Detect which cell encompasses the target text, then output its [X, Y] center coordinate. 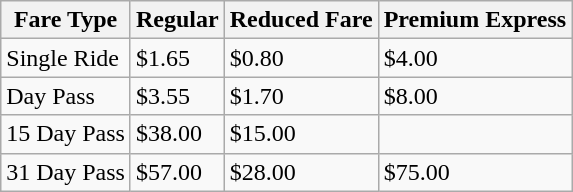
$1.65 [177, 58]
$0.80 [301, 58]
Regular [177, 20]
Day Pass [66, 96]
15 Day Pass [66, 134]
$75.00 [475, 172]
$8.00 [475, 96]
$57.00 [177, 172]
Reduced Fare [301, 20]
$28.00 [301, 172]
Single Ride [66, 58]
$38.00 [177, 134]
$1.70 [301, 96]
$15.00 [301, 134]
31 Day Pass [66, 172]
$3.55 [177, 96]
$4.00 [475, 58]
Fare Type [66, 20]
Premium Express [475, 20]
